Provide the [x, y] coordinate of the cell's center where the given text is located.  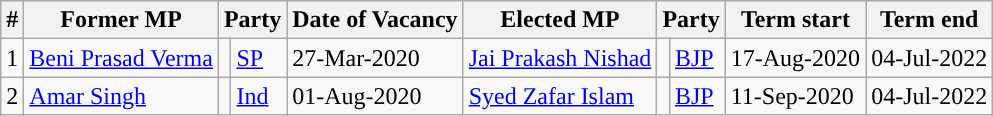
SP [259, 58]
Elected MP [560, 20]
Term end [930, 20]
17-Aug-2020 [795, 58]
Amar Singh [122, 96]
Jai Prakash Nishad [560, 58]
11-Sep-2020 [795, 96]
Syed Zafar Islam [560, 96]
Ind [259, 96]
# [12, 20]
Beni Prasad Verma [122, 58]
1 [12, 58]
Former MP [122, 20]
27-Mar-2020 [375, 58]
Date of Vacancy [375, 20]
01-Aug-2020 [375, 96]
2 [12, 96]
Term start [795, 20]
